Scan for the cell matching the given text and deliver its (X, Y) coordinate at center. 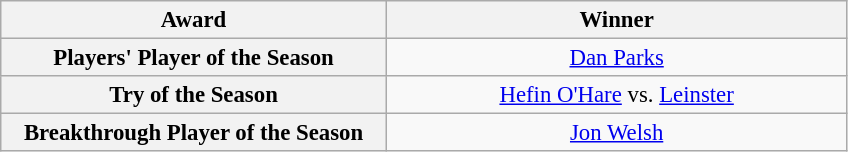
Jon Welsh (616, 133)
Players' Player of the Season (194, 58)
Award (194, 20)
Try of the Season (194, 95)
Hefin O'Hare vs. Leinster (616, 95)
Breakthrough Player of the Season (194, 133)
Dan Parks (616, 58)
Winner (616, 20)
